Search for the cell housing the specified text and yield its [x, y] center coordinate. 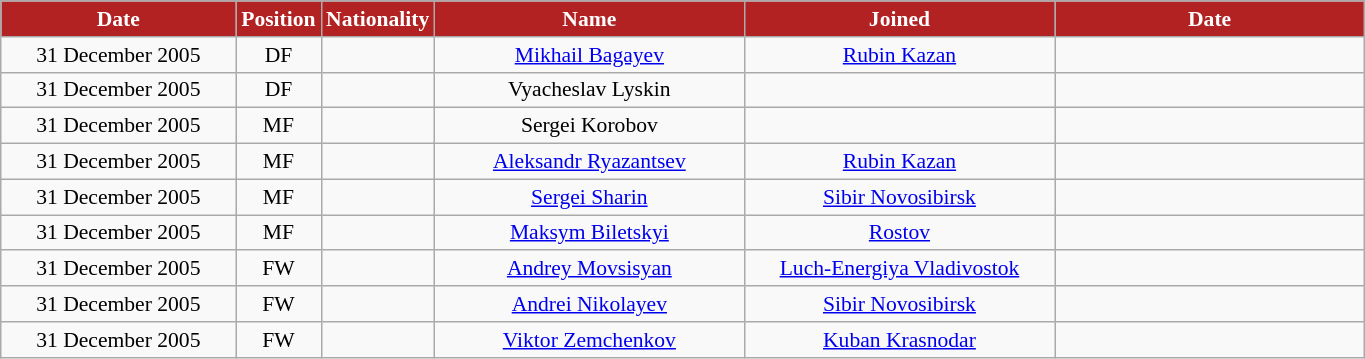
Rostov [899, 233]
Sergei Korobov [589, 126]
Maksym Biletskyi [589, 233]
Mikhail Bagayev [589, 55]
Vyacheslav Lyskin [589, 90]
Position [278, 19]
Andrei Nikolayev [589, 304]
Sergei Sharin [589, 197]
Kuban Krasnodar [899, 340]
Name [589, 19]
Andrey Movsisyan [589, 269]
Joined [899, 19]
Aleksandr Ryazantsev [589, 162]
Nationality [378, 19]
Luch-Energiya Vladivostok [899, 269]
Viktor Zemchenkov [589, 340]
